Return the (x, y) coordinate for the center point of the cell that contains the specified text.  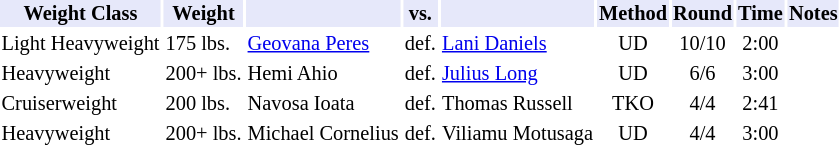
175 lbs. (204, 44)
Lani Daniels (517, 44)
Method (634, 14)
Thomas Russell (517, 104)
Hemi Ahio (323, 74)
3:00 (760, 74)
2:41 (760, 104)
vs. (420, 14)
Notes (813, 14)
2:00 (760, 44)
Time (760, 14)
200+ lbs. (204, 74)
Cruiserweight (80, 104)
10/10 (703, 44)
Navosa Ioata (323, 104)
6/6 (703, 74)
Weight Class (80, 14)
Light Heavyweight (80, 44)
Heavyweight (80, 74)
TKO (634, 104)
Weight (204, 14)
4/4 (703, 104)
Round (703, 14)
200 lbs. (204, 104)
Geovana Peres (323, 44)
Julius Long (517, 74)
